Return (X, Y) of the center of cell containing provided text 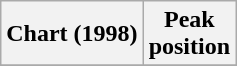
Peakposition (189, 34)
Chart (1998) (72, 34)
